Search for the cell housing the specified text and yield its (X, Y) center coordinate. 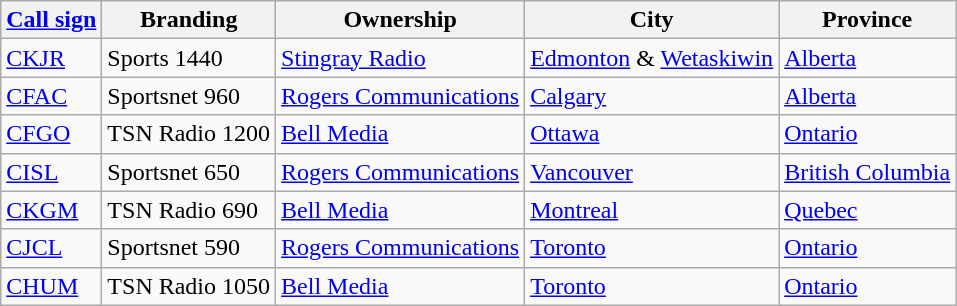
Branding (189, 20)
Montreal (652, 210)
Calgary (652, 96)
Call sign (52, 20)
Stingray Radio (400, 58)
CJCL (52, 248)
Edmonton & Wetaskiwin (652, 58)
CFGO (52, 134)
CHUM (52, 286)
TSN Radio 1200 (189, 134)
Quebec (868, 210)
Sportsnet 960 (189, 96)
Sports 1440 (189, 58)
CKJR (52, 58)
Province (868, 20)
Ottawa (652, 134)
Vancouver (652, 172)
Sportsnet 590 (189, 248)
Sportsnet 650 (189, 172)
TSN Radio 690 (189, 210)
City (652, 20)
CFAC (52, 96)
British Columbia (868, 172)
CKGM (52, 210)
CISL (52, 172)
Ownership (400, 20)
TSN Radio 1050 (189, 286)
